Return [X, Y] of the center of cell containing provided text 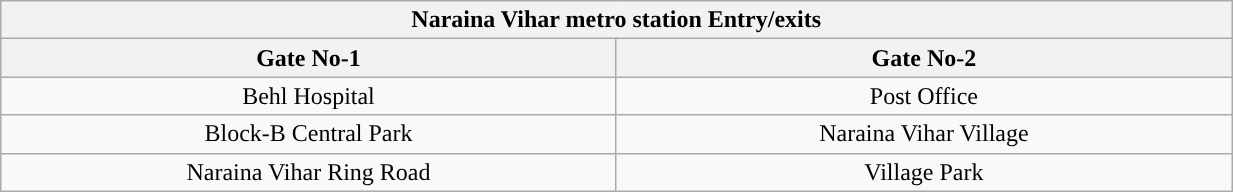
Block-B Central Park [308, 134]
Gate No-2 [924, 58]
Behl Hospital [308, 96]
Naraina Vihar metro station Entry/exits [616, 20]
Naraina Vihar Ring Road [308, 172]
Naraina Vihar Village [924, 134]
Village Park [924, 172]
Gate No-1 [308, 58]
Post Office [924, 96]
